Find where the given text appears and provide that cell's center as (X, Y) coordinate. 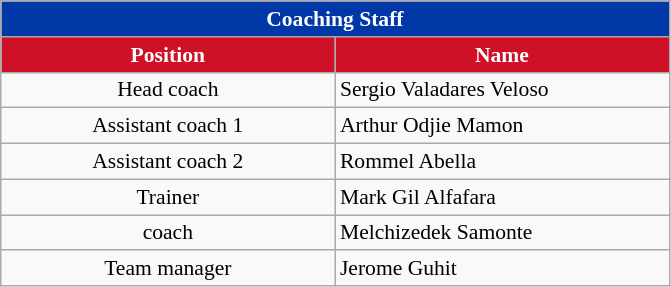
coach (168, 233)
Mark Gil Alfafara (502, 197)
Head coach (168, 90)
Arthur Odjie Mamon (502, 126)
Melchizedek Samonte (502, 233)
Position (168, 55)
Trainer (168, 197)
Assistant coach 2 (168, 162)
Name (502, 55)
Team manager (168, 269)
Assistant coach 1 (168, 126)
Sergio Valadares Veloso (502, 90)
Jerome Guhit (502, 269)
Coaching Staff (335, 19)
Rommel Abella (502, 162)
